Capture the cell that displays the provided text and extract its (X, Y) central coordinate. 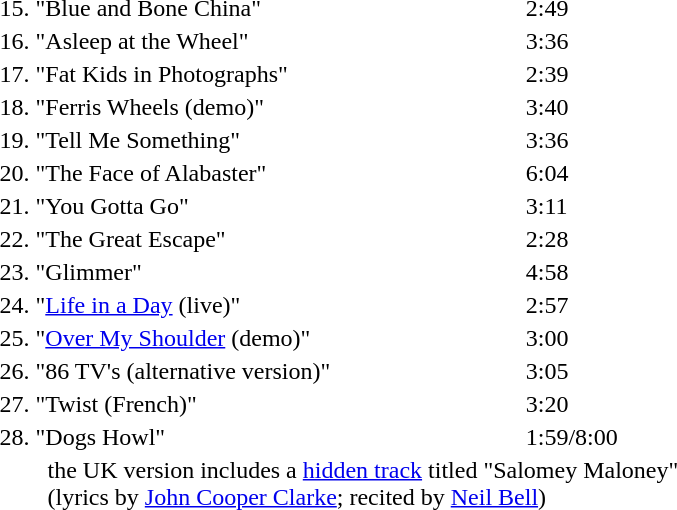
"Ferris Wheels (demo)" (278, 107)
"Tell Me Something" (278, 140)
"You Gotta Go" (278, 206)
"Asleep at the Wheel" (278, 41)
"Fat Kids in Photographs" (278, 74)
"The Face of Alabaster" (278, 173)
"Twist (French)" (278, 404)
"Over My Shoulder (demo)" (278, 338)
"Glimmer" (278, 272)
"86 TV's (alternative version)" (278, 371)
"The Great Escape" (278, 239)
"Life in a Day (live)" (278, 305)
"Dogs Howl" (278, 437)
